Pinpoint the cell where the given text exists, returning its [x, y] midpoint coordinate. 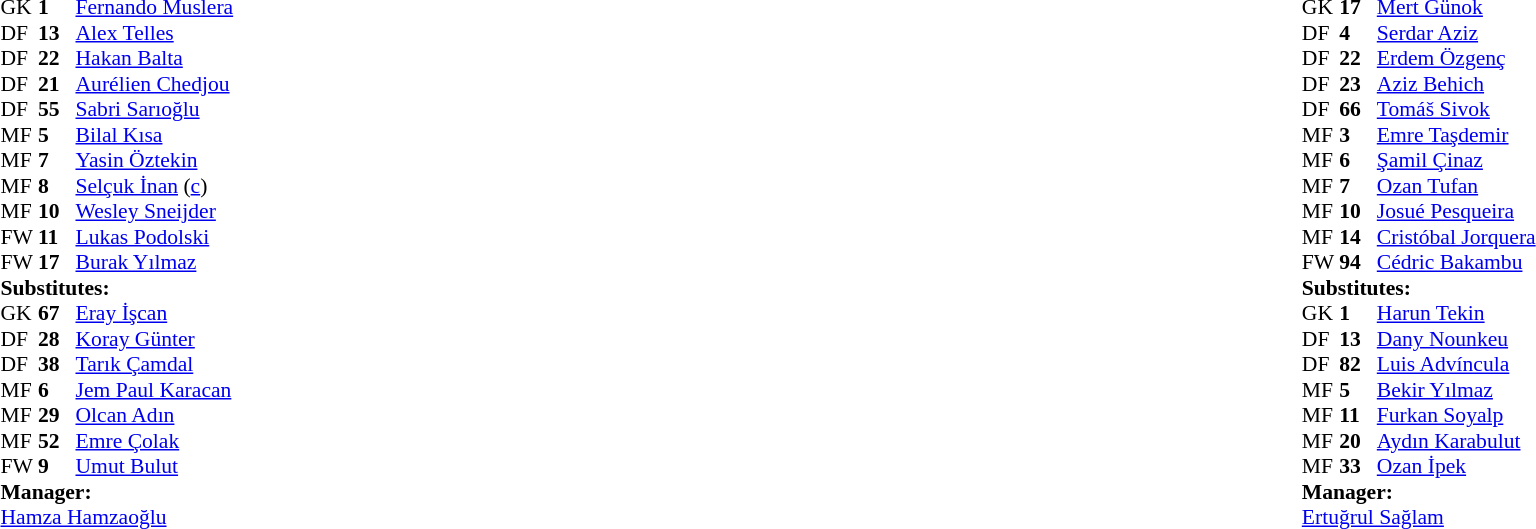
Aurélien Chedjou [155, 84]
28 [57, 339]
Aydın Karabulut [1456, 441]
Olcan Adın [155, 415]
Tarık Çamdal [155, 365]
9 [57, 467]
66 [1358, 109]
52 [57, 441]
Jem Paul Karacan [155, 390]
94 [1358, 263]
23 [1358, 84]
Furkan Soyalp [1456, 415]
1 [1358, 313]
Umut Bulut [155, 467]
55 [57, 109]
Serdar Aziz [1456, 33]
Aziz Behich [1456, 84]
Harun Tekin [1456, 313]
Wesley Sneijder [155, 211]
17 [57, 263]
Cristóbal Jorquera [1456, 237]
Cédric Bakambu [1456, 263]
Dany Nounkeu [1456, 339]
33 [1358, 467]
Josué Pesqueira [1456, 211]
Selçuk İnan (c) [155, 186]
Bilal Kısa [155, 135]
Bekir Yılmaz [1456, 390]
Luis Advíncula [1456, 365]
Koray Günter [155, 339]
29 [57, 415]
Yasin Öztekin [155, 161]
3 [1358, 135]
14 [1358, 237]
Emre Çolak [155, 441]
Ozan Tufan [1456, 186]
Şamil Çinaz [1456, 161]
Tomáš Sivok [1456, 109]
Erdem Özgenç [1456, 59]
Sabri Sarıoğlu [155, 109]
20 [1358, 441]
Alex Telles [155, 33]
Ozan İpek [1456, 467]
82 [1358, 365]
38 [57, 365]
21 [57, 84]
8 [57, 186]
Lukas Podolski [155, 237]
Eray İşcan [155, 313]
4 [1358, 33]
Emre Taşdemir [1456, 135]
Hakan Balta [155, 59]
67 [57, 313]
Burak Yılmaz [155, 263]
